Search for the cell housing the specified text and yield its (x, y) center coordinate. 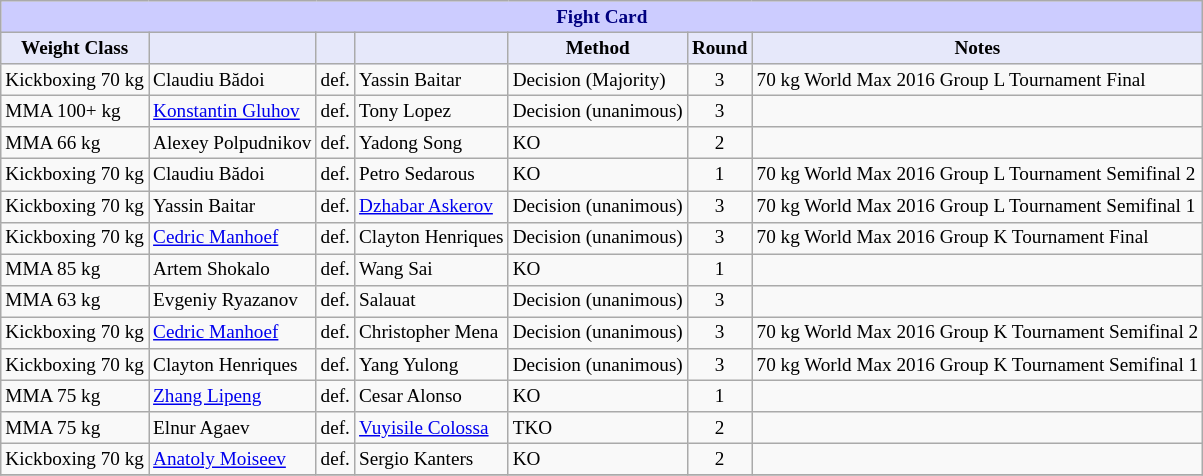
Cesar Alonso (431, 396)
TKO (598, 428)
Notes (978, 48)
Sergio Kanters (431, 460)
70 kg World Max 2016 Group K Tournament Semifinal 2 (978, 333)
Tony Lopez (431, 111)
Yang Yulong (431, 365)
Decision (Majority) (598, 80)
Method (598, 48)
MMA 85 kg (75, 270)
Christopher Mena (431, 333)
MMA 63 kg (75, 301)
MMA 100+ kg (75, 111)
70 kg World Max 2016 Group K Tournament Final (978, 238)
Weight Class (75, 48)
70 kg World Max 2016 Group L Tournament Semifinal 2 (978, 175)
Zhang Lipeng (233, 396)
Dzhabar Askerov (431, 206)
70 kg World Max 2016 Group L Tournament Semifinal 1 (978, 206)
Elnur Agaev (233, 428)
Petro Sedarous (431, 175)
Artem Shokalo (233, 270)
Salauat (431, 301)
Konstantin Gluhov (233, 111)
Vuyisile Colossa (431, 428)
Anatoly Moiseev (233, 460)
Yadong Song (431, 143)
Alexey Polpudnikov (233, 143)
Wang Sai (431, 270)
Round (720, 48)
MMA 66 kg (75, 143)
70 kg World Max 2016 Group K Tournament Semifinal 1 (978, 365)
Fight Card (602, 17)
Evgeniy Ryazanov (233, 301)
70 kg World Max 2016 Group L Tournament Final (978, 80)
